Locate the cell with the specified text and output its (x, y) center coordinate. 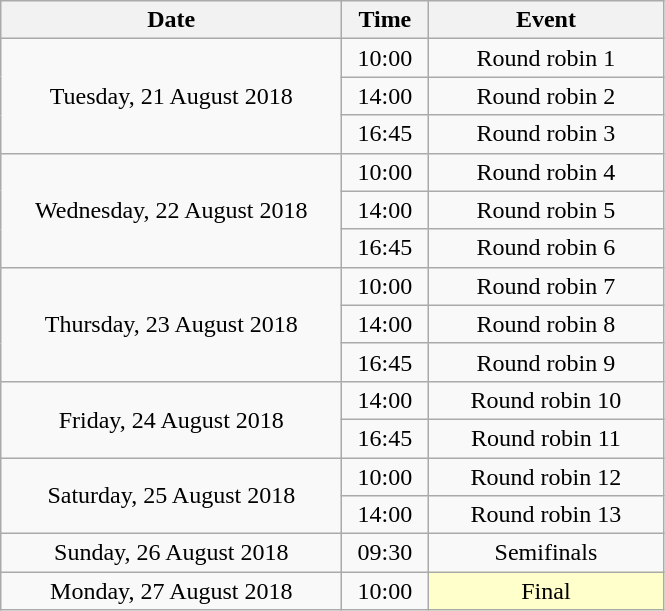
Event (546, 20)
Date (172, 20)
Round robin 9 (546, 362)
Monday, 27 August 2018 (172, 591)
Round robin 13 (546, 515)
Round robin 3 (546, 134)
Semifinals (546, 553)
Round robin 12 (546, 477)
Round robin 11 (546, 438)
Wednesday, 22 August 2018 (172, 210)
Thursday, 23 August 2018 (172, 324)
Round robin 7 (546, 286)
Round robin 8 (546, 324)
Saturday, 25 August 2018 (172, 496)
Round robin 10 (546, 400)
Time (385, 20)
Round robin 1 (546, 58)
Round robin 5 (546, 210)
Friday, 24 August 2018 (172, 419)
09:30 (385, 553)
Tuesday, 21 August 2018 (172, 96)
Sunday, 26 August 2018 (172, 553)
Round robin 2 (546, 96)
Final (546, 591)
Round robin 6 (546, 248)
Round robin 4 (546, 172)
